Find where the given text appears and provide that cell's center as (x, y) coordinate. 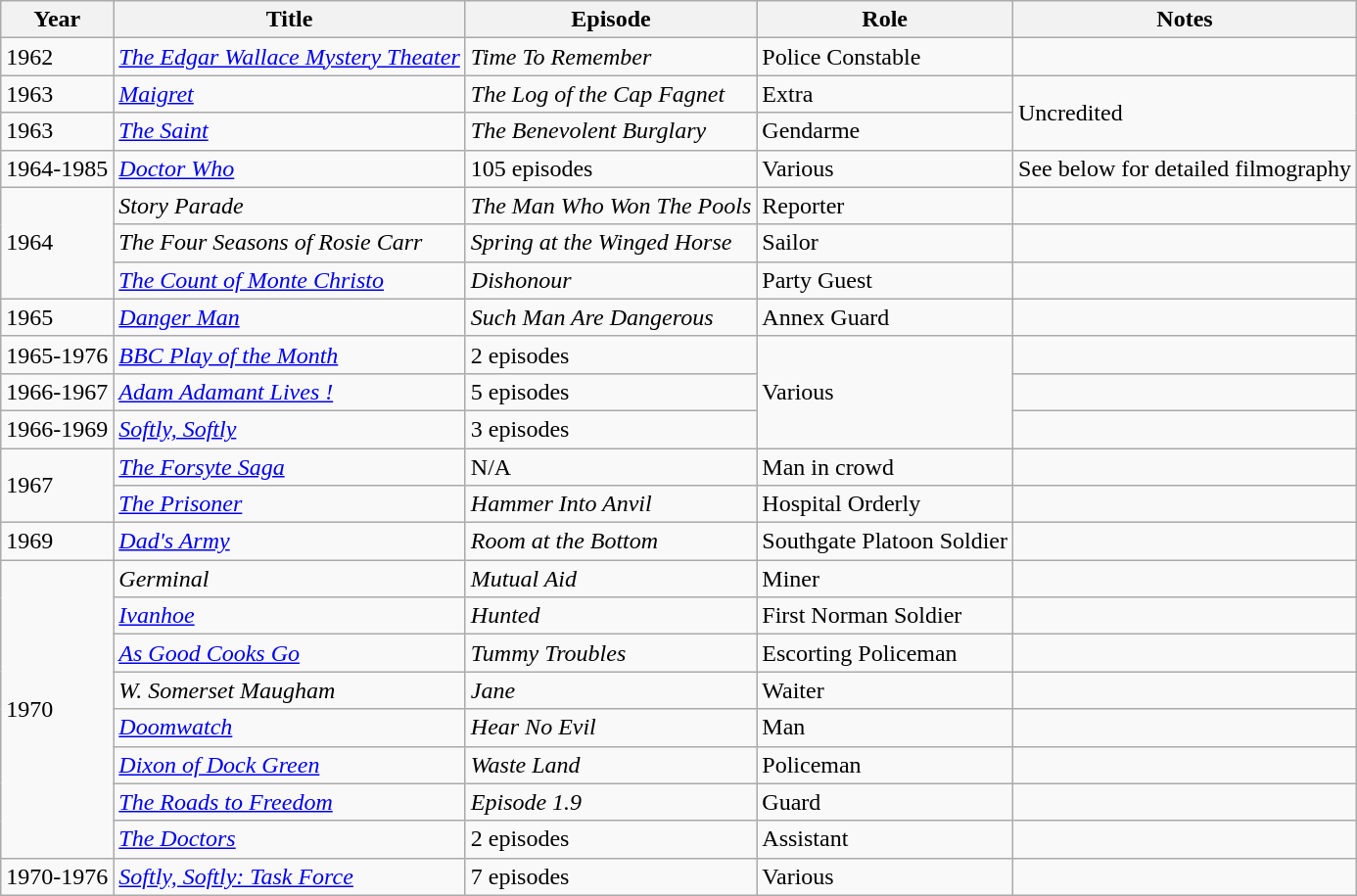
Annex Guard (885, 317)
Hear No Evil (611, 728)
Room at the Bottom (611, 542)
Doctor Who (290, 168)
Hammer Into Anvil (611, 504)
Jane (611, 690)
Such Man Are Dangerous (611, 317)
Dixon of Dock Green (290, 765)
Waiter (885, 690)
Dad's Army (290, 542)
Episode 1.9 (611, 802)
1966-1969 (57, 429)
Party Guest (885, 280)
The Benevolent Burglary (611, 131)
Spring at the Winged Horse (611, 243)
1969 (57, 542)
Maigret (290, 94)
1966-1967 (57, 392)
As Good Cooks Go (290, 653)
Southgate Platoon Soldier (885, 542)
The Man Who Won The Pools (611, 206)
Gendarme (885, 131)
Softly, Softly: Task Force (290, 876)
The Prisoner (290, 504)
The Roads to Freedom (290, 802)
The Edgar Wallace Mystery Theater (290, 57)
3 episodes (611, 429)
W. Somerset Maugham (290, 690)
5 episodes (611, 392)
See below for detailed filmography (1185, 168)
Year (57, 20)
Assistant (885, 839)
Role (885, 20)
1964 (57, 243)
1962 (57, 57)
Title (290, 20)
1970 (57, 709)
BBC Play of the Month (290, 354)
Reporter (885, 206)
Germinal (290, 579)
Doomwatch (290, 728)
Guard (885, 802)
Hunted (611, 616)
Sailor (885, 243)
The Count of Monte Christo (290, 280)
Waste Land (611, 765)
Hospital Orderly (885, 504)
Uncredited (1185, 113)
1964-1985 (57, 168)
The Log of the Cap Fagnet (611, 94)
Episode (611, 20)
Notes (1185, 20)
Miner (885, 579)
Time To Remember (611, 57)
Escorting Policeman (885, 653)
Police Constable (885, 57)
1965-1976 (57, 354)
Softly, Softly (290, 429)
Tummy Troubles (611, 653)
The Doctors (290, 839)
First Norman Soldier (885, 616)
The Saint (290, 131)
Adam Adamant Lives ! (290, 392)
1965 (57, 317)
Ivanhoe (290, 616)
Dishonour (611, 280)
7 episodes (611, 876)
The Forsyte Saga (290, 467)
Man (885, 728)
The Four Seasons of Rosie Carr (290, 243)
1970-1976 (57, 876)
Man in crowd (885, 467)
Policeman (885, 765)
Story Parade (290, 206)
Extra (885, 94)
105 episodes (611, 168)
Danger Man (290, 317)
Mutual Aid (611, 579)
N/A (611, 467)
1967 (57, 486)
